Search for the cell housing the specified text and yield its (x, y) center coordinate. 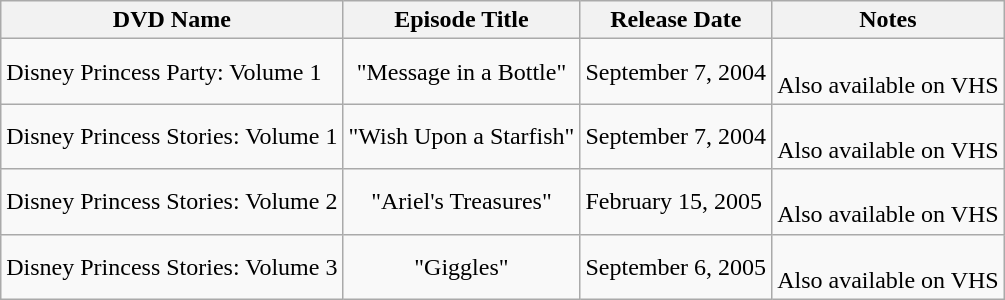
Disney Princess Stories: Volume 1 (172, 136)
DVD Name (172, 20)
September 6, 2005 (676, 266)
Disney Princess Stories: Volume 2 (172, 202)
"Ariel's Treasures" (462, 202)
Disney Princess Party: Volume 1 (172, 72)
Notes (888, 20)
February 15, 2005 (676, 202)
Disney Princess Stories: Volume 3 (172, 266)
"Message in a Bottle" (462, 72)
Release Date (676, 20)
"Wish Upon a Starfish" (462, 136)
Episode Title (462, 20)
"Giggles" (462, 266)
